Provide the (X, Y) coordinate of the cell's center where the given text is located.  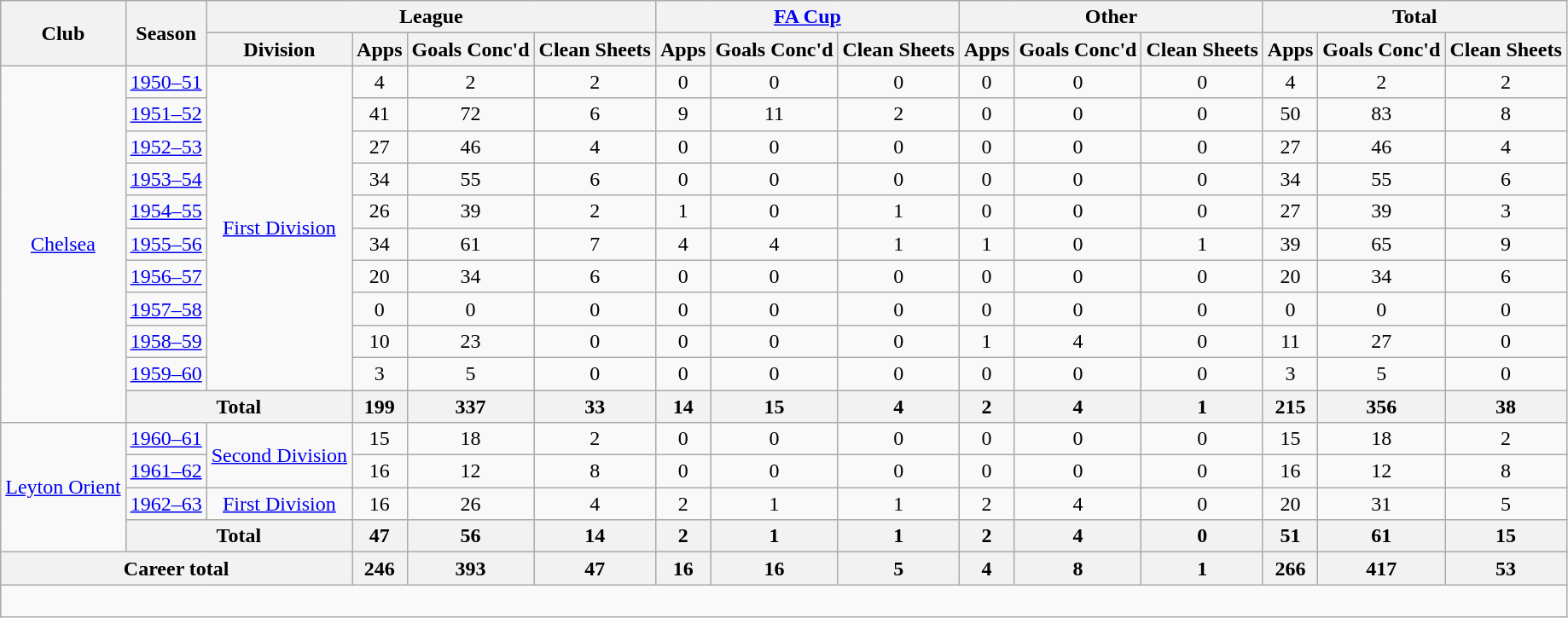
337 (471, 407)
Season (166, 33)
65 (1382, 244)
1952–53 (166, 147)
Chelsea (63, 244)
356 (1382, 407)
Club (63, 33)
393 (471, 569)
50 (1290, 114)
1959–60 (166, 373)
League (431, 17)
56 (471, 536)
72 (471, 114)
1953–54 (166, 179)
1954–55 (166, 211)
1961–62 (166, 471)
417 (1382, 569)
1957–58 (166, 309)
83 (1382, 114)
23 (471, 341)
10 (380, 341)
266 (1290, 569)
246 (380, 569)
51 (1290, 536)
Other (1111, 17)
199 (380, 407)
1950–51 (166, 82)
Leyton Orient (63, 488)
7 (595, 244)
31 (1382, 504)
1955–56 (166, 244)
FA Cup (807, 17)
Division (279, 49)
41 (380, 114)
1956–57 (166, 276)
1960–61 (166, 439)
Second Division (279, 455)
1951–52 (166, 114)
215 (1290, 407)
53 (1506, 569)
1962–63 (166, 504)
Career total (177, 569)
38 (1506, 407)
1958–59 (166, 341)
33 (595, 407)
